From the cell containing the given text, extract its center point as [X, Y] coordinate. 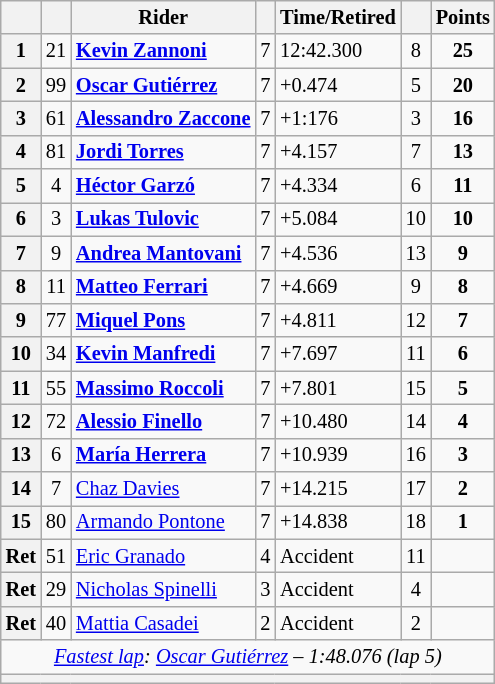
+4.811 [338, 320]
+10.939 [338, 455]
21 [56, 51]
29 [56, 589]
Oscar Gutiérrez [163, 85]
Matteo Ferrari [163, 287]
+4.536 [338, 253]
Andrea Mantovani [163, 253]
Kevin Zannoni [163, 51]
+10.480 [338, 421]
Lukas Tulovic [163, 219]
77 [56, 320]
Time/Retired [338, 17]
80 [56, 522]
99 [56, 85]
55 [56, 388]
Fastest lap: Oscar Gutiérrez – 1:48.076 (lap 5) [248, 657]
+14.838 [338, 522]
40 [56, 623]
51 [56, 556]
+7.801 [338, 388]
18 [416, 522]
34 [56, 354]
+4.334 [338, 186]
Chaz Davies [163, 489]
Eric Granado [163, 556]
12:42.300 [338, 51]
Massimo Roccoli [163, 388]
81 [56, 152]
Mattia Casadei [163, 623]
+14.215 [338, 489]
Armando Pontone [163, 522]
Héctor Garzó [163, 186]
20 [463, 85]
+4.157 [338, 152]
+1:176 [338, 118]
Nicholas Spinelli [163, 589]
+7.697 [338, 354]
17 [416, 489]
Points [463, 17]
+5.084 [338, 219]
María Herrera [163, 455]
+4.669 [338, 287]
Miquel Pons [163, 320]
Rider [163, 17]
Alessandro Zaccone [163, 118]
Alessio Finello [163, 421]
61 [56, 118]
25 [463, 51]
Kevin Manfredi [163, 354]
Jordi Torres [163, 152]
72 [56, 421]
+0.474 [338, 85]
